Identify which cell holds the provided text, then report its [x, y] central coordinate. 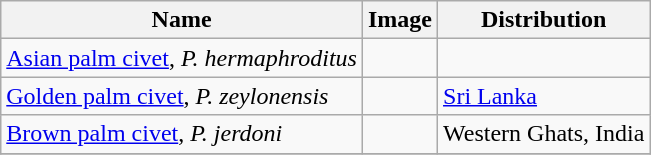
Golden palm civet, P. zeylonensis [182, 96]
Distribution [544, 20]
Western Ghats, India [544, 134]
Image [400, 20]
Name [182, 20]
Sri Lanka [544, 96]
Brown palm civet, P. jerdoni [182, 134]
Asian palm civet, P. hermaphroditus [182, 58]
